For the text-containing cell, return its midpoint in [X, Y] coordinate format. 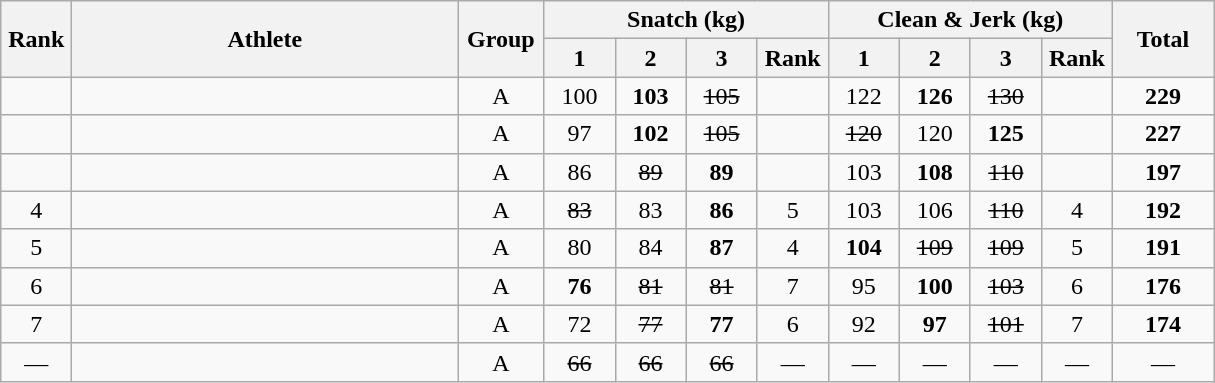
108 [934, 172]
87 [722, 248]
101 [1006, 324]
191 [1162, 248]
176 [1162, 286]
Snatch (kg) [686, 20]
125 [1006, 134]
80 [580, 248]
84 [650, 248]
95 [864, 286]
92 [864, 324]
130 [1006, 96]
Clean & Jerk (kg) [970, 20]
197 [1162, 172]
122 [864, 96]
72 [580, 324]
106 [934, 210]
102 [650, 134]
229 [1162, 96]
227 [1162, 134]
174 [1162, 324]
104 [864, 248]
Group [501, 39]
126 [934, 96]
76 [580, 286]
192 [1162, 210]
Total [1162, 39]
Athlete [265, 39]
